Detect which cell encompasses the target text, then output its [X, Y] center coordinate. 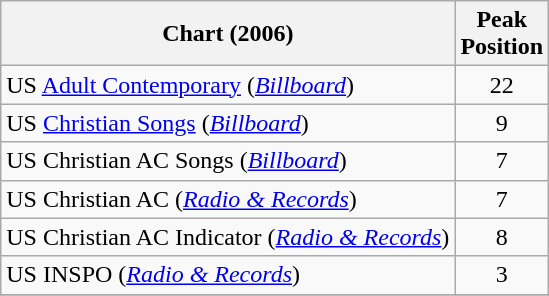
Chart (2006) [228, 34]
US Christian Songs (Billboard) [228, 123]
9 [502, 123]
US Christian AC Indicator (Radio & Records) [228, 237]
US Christian AC (Radio & Records) [228, 199]
Peak Position [502, 34]
US Christian AC Songs (Billboard) [228, 161]
3 [502, 275]
22 [502, 85]
8 [502, 237]
US Adult Contemporary (Billboard) [228, 85]
US INSPO (Radio & Records) [228, 275]
